Output the [X, Y] coordinate of the center of the cell containing the given text.  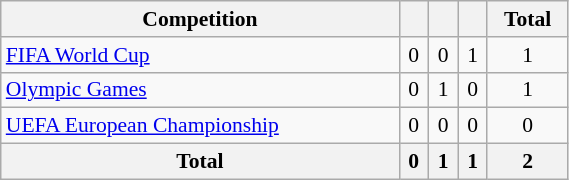
Competition [200, 19]
Olympic Games [200, 90]
UEFA European Championship [200, 126]
FIFA World Cup [200, 55]
2 [528, 162]
